Output the [x, y] coordinate of the center of the cell containing the given text.  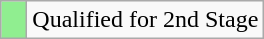
Qualified for 2nd Stage [146, 20]
